Pinpoint the cell where the given text exists, returning its [X, Y] midpoint coordinate. 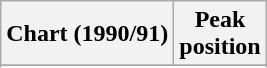
Chart (1990/91) [88, 34]
Peakposition [220, 34]
